For the text-containing cell, return its midpoint in (X, Y) coordinate format. 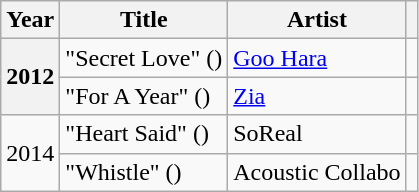
"For A Year" () (144, 96)
"Whistle" () (144, 172)
2012 (30, 77)
Zia (317, 96)
Acoustic Collabo (317, 172)
"Heart Said" () (144, 134)
2014 (30, 153)
SoReal (317, 134)
"Secret Love" () (144, 58)
Goo Hara (317, 58)
Year (30, 20)
Artist (317, 20)
Title (144, 20)
